Scan for the cell matching the given text and deliver its [x, y] coordinate at center. 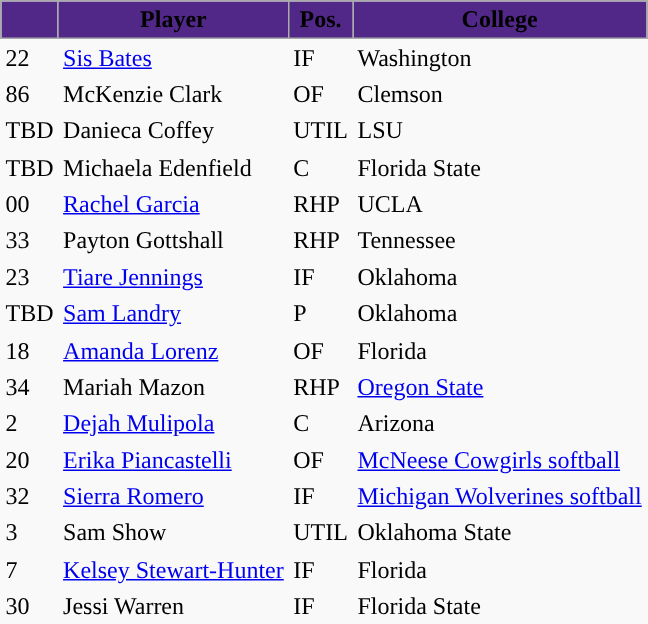
LSU [500, 132]
Amanda Lorenz [173, 350]
Pos. [320, 20]
Clemson [500, 94]
McKenzie Clark [173, 94]
Arizona [500, 424]
34 [30, 388]
Michigan Wolverines softball [500, 496]
Danieca Coffey [173, 132]
Michaela Edenfield [173, 168]
Kelsey Stewart-Hunter [173, 570]
Dejah Mulipola [173, 424]
Sierra Romero [173, 496]
College [500, 20]
McNeese Cowgirls softball [500, 460]
33 [30, 240]
22 [30, 58]
18 [30, 350]
Tiare Jennings [173, 278]
Sam Landry [173, 314]
23 [30, 278]
Florida State [500, 168]
2 [30, 424]
Player [173, 20]
Sam Show [173, 534]
Oregon State [500, 388]
Oklahoma State [500, 534]
Washington [500, 58]
Mariah Mazon [173, 388]
Rachel Garcia [173, 204]
UCLA [500, 204]
32 [30, 496]
3 [30, 534]
86 [30, 94]
Tennessee [500, 240]
Sis Bates [173, 58]
20 [30, 460]
Payton Gottshall [173, 240]
7 [30, 570]
P [320, 314]
Erika Piancastelli [173, 460]
00 [30, 204]
